Return the (X, Y) coordinate for the center point of the cell that contains the specified text.  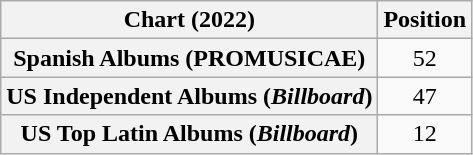
Spanish Albums (PROMUSICAE) (190, 58)
US Independent Albums (Billboard) (190, 96)
52 (425, 58)
12 (425, 134)
Position (425, 20)
Chart (2022) (190, 20)
US Top Latin Albums (Billboard) (190, 134)
47 (425, 96)
